For the text-containing cell, return its midpoint in (x, y) coordinate format. 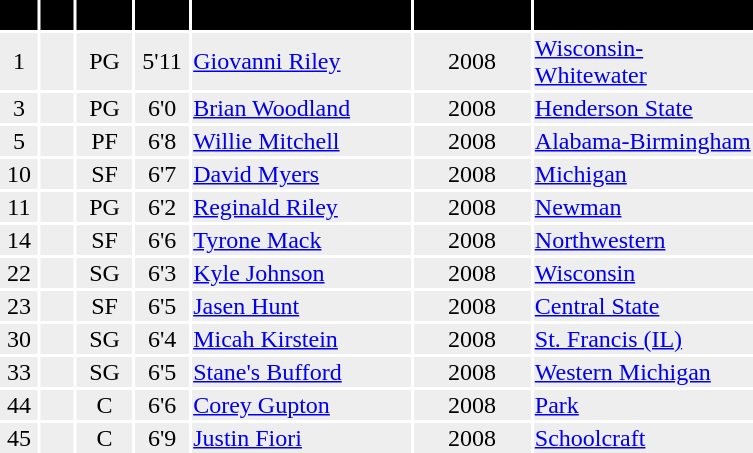
5'11 (162, 62)
Henderson State (642, 108)
Player (302, 15)
Pos. (105, 15)
Micah Kirstein (302, 339)
10 (19, 174)
Justin Fiori (302, 438)
1 (19, 62)
14 (19, 240)
6'2 (162, 207)
30 (19, 339)
44 (19, 405)
Central State (642, 306)
45 (19, 438)
Northwestern (642, 240)
6'8 (162, 141)
33 (19, 372)
23 (19, 306)
Park (642, 405)
Michigan (642, 174)
PF (105, 141)
Willie Mitchell (302, 141)
Western Michigan (642, 372)
Jasen Hunt (302, 306)
Ht. (162, 15)
St. Francis (IL) (642, 339)
6'4 (162, 339)
Giovanni Riley (302, 62)
3 (19, 108)
College (642, 15)
Brian Woodland (302, 108)
5 (19, 141)
Reginald Riley (302, 207)
Stane's Bufford (302, 372)
6'9 (162, 438)
Tyrone Mack (302, 240)
Wisconsin (642, 273)
Wisconsin-Whitewater (642, 62)
Acquired (472, 15)
Kyle Johnson (302, 273)
22 (19, 273)
Newman (642, 207)
Schoolcraft (642, 438)
# (19, 15)
Alabama-Birmingham (642, 141)
6'3 (162, 273)
Corey Gupton (302, 405)
6'7 (162, 174)
6'0 (162, 108)
David Myers (302, 174)
11 (19, 207)
